Return the [x, y] coordinate for the center point of the cell that contains the specified text.  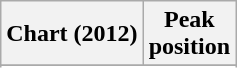
Chart (2012) [72, 34]
Peakposition [189, 34]
